Identify which cell holds the provided text, then report its (x, y) central coordinate. 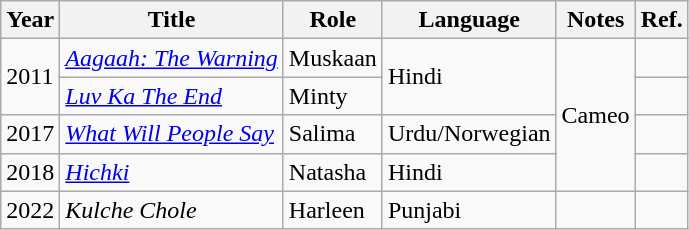
Ref. (662, 20)
Notes (596, 20)
Harleen (332, 210)
Kulche Chole (172, 210)
Year (30, 20)
2011 (30, 77)
Role (332, 20)
Title (172, 20)
Urdu/Norwegian (469, 134)
Aagaah: The Warning (172, 58)
What Will People Say (172, 134)
Luv Ka The End (172, 96)
2018 (30, 172)
Minty (332, 96)
Salima (332, 134)
Natasha (332, 172)
Punjabi (469, 210)
Muskaan (332, 58)
2017 (30, 134)
Hichki (172, 172)
Language (469, 20)
2022 (30, 210)
Cameo (596, 115)
